Return the (X, Y) coordinate for the center point of the cell that contains the specified text.  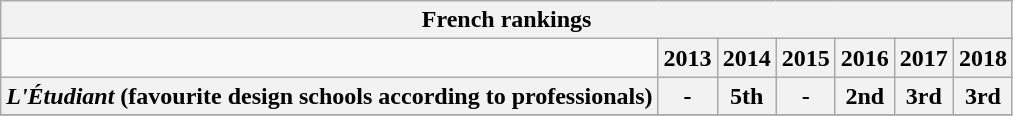
2nd (864, 96)
2013 (688, 58)
5th (746, 96)
2014 (746, 58)
French rankings (507, 20)
2016 (864, 58)
2015 (806, 58)
L'Étudiant (favourite design schools according to professionals) (330, 96)
2017 (924, 58)
2018 (982, 58)
